Provide the [x, y] coordinate of the cell's center where the given text is located.  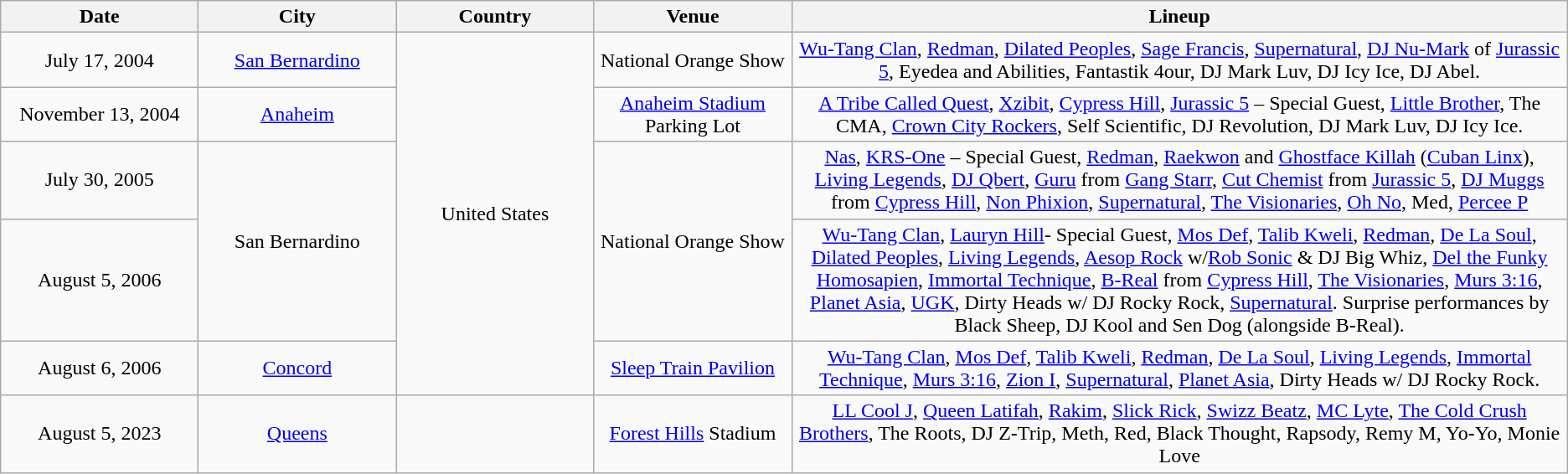
Sleep Train Pavilion [693, 368]
Lineup [1179, 17]
August 6, 2006 [100, 368]
July 17, 2004 [100, 60]
August 5, 2023 [100, 434]
Concord [297, 368]
July 30, 2005 [100, 180]
Queens [297, 434]
Venue [693, 17]
City [297, 17]
Date [100, 17]
Anaheim [297, 114]
November 13, 2004 [100, 114]
August 5, 2006 [100, 280]
Country [495, 17]
Anaheim Stadium Parking Lot [693, 114]
Forest Hills Stadium [693, 434]
United States [495, 214]
